Find where the given text appears and provide that cell's center as [X, Y] coordinate. 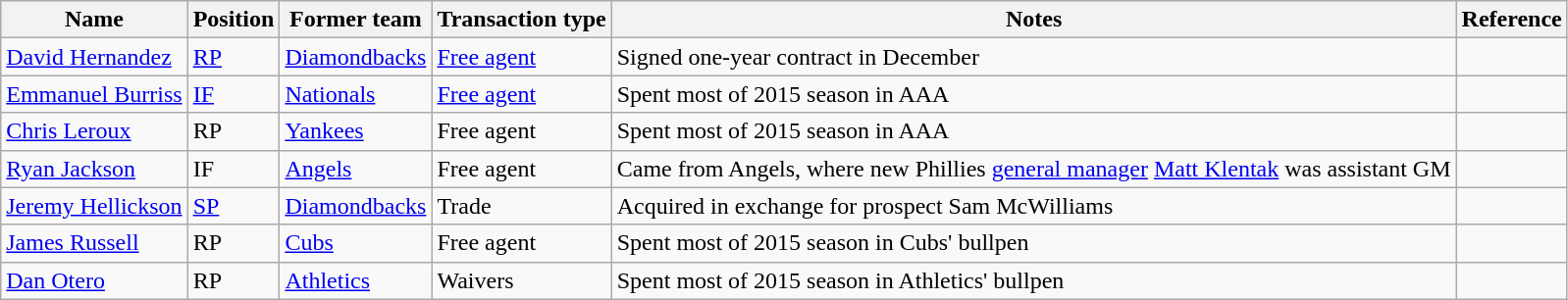
Emmanuel Burriss [94, 94]
Jeremy Hellickson [94, 206]
Reference [1511, 20]
Cubs [355, 243]
Name [94, 20]
Nationals [355, 94]
Spent most of 2015 season in Athletics' bullpen [1034, 280]
SP [234, 206]
James Russell [94, 243]
Trade [522, 206]
Waivers [522, 280]
David Hernandez [94, 57]
Came from Angels, where new Phillies general manager Matt Klentak was assistant GM [1034, 169]
Signed one-year contract in December [1034, 57]
Chris Leroux [94, 131]
Position [234, 20]
Athletics [355, 280]
Former team [355, 20]
Yankees [355, 131]
Acquired in exchange for prospect Sam McWilliams [1034, 206]
Spent most of 2015 season in Cubs' bullpen [1034, 243]
Notes [1034, 20]
Angels [355, 169]
Transaction type [522, 20]
Ryan Jackson [94, 169]
Dan Otero [94, 280]
